Return (X, Y) of the center of cell containing provided text 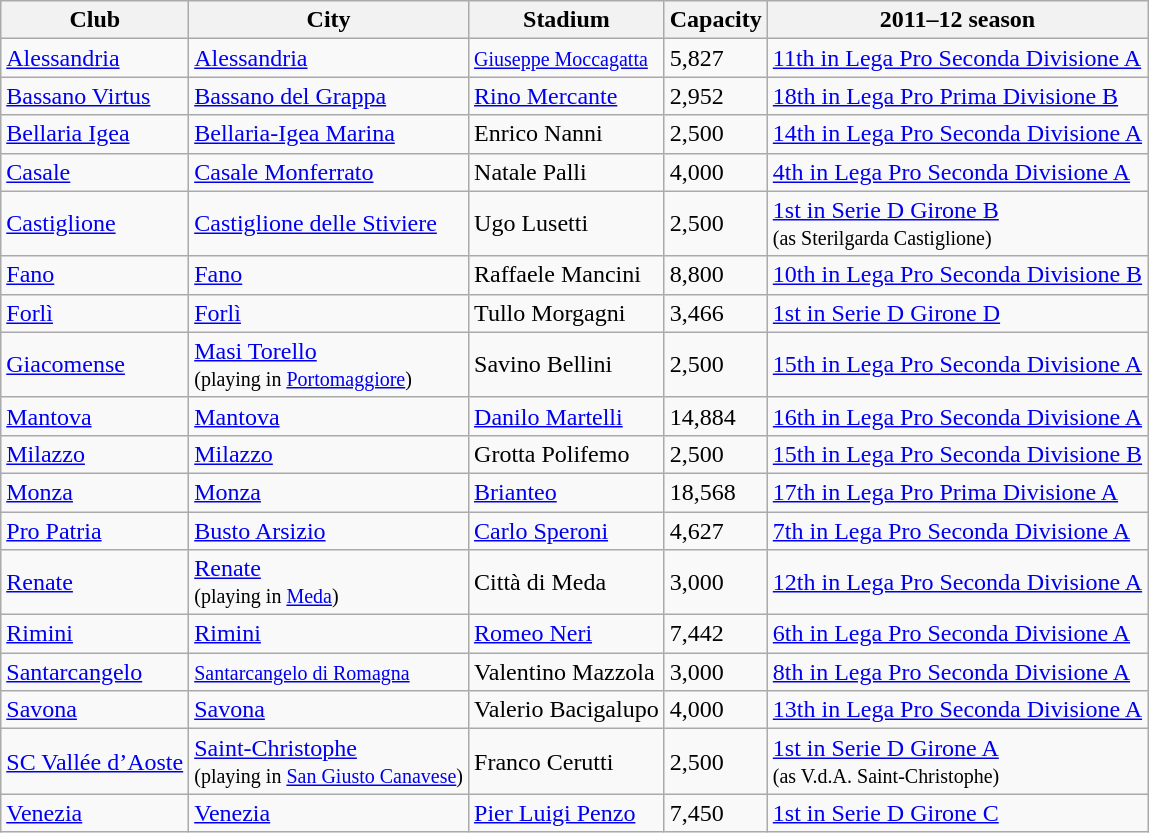
Renate(playing in Meda) (329, 582)
Santarcangelo di Romagna (329, 672)
12th in Lega Pro Seconda Divisione A (957, 582)
Romeo Neri (567, 634)
1st in Serie D Girone B(as Sterilgarda Castiglione) (957, 224)
6th in Lega Pro Seconda Divisione A (957, 634)
SC Vallée d’Aoste (95, 762)
Valerio Bacigalupo (567, 710)
5,827 (716, 58)
Pier Luigi Penzo (567, 813)
Bassano del Grappa (329, 96)
Renate (95, 582)
13th in Lega Pro Seconda Divisione A (957, 710)
1st in Serie D Girone D (957, 313)
Stadium (567, 20)
Bellaria Igea (95, 134)
Castiglione (95, 224)
Città di Meda (567, 582)
7,450 (716, 813)
3,466 (716, 313)
1st in Serie D Girone A(as V.d.A. Saint-Christophe) (957, 762)
15th in Lega Pro Seconda Divisione A (957, 364)
4th in Lega Pro Seconda Divisione A (957, 172)
17th in Lega Pro Prima Divisione A (957, 492)
Carlo Speroni (567, 531)
14,884 (716, 416)
16th in Lega Pro Seconda Divisione A (957, 416)
Pro Patria (95, 531)
Club (95, 20)
Giacomense (95, 364)
2011–12 season (957, 20)
14th in Lega Pro Seconda Divisione A (957, 134)
18th in Lega Pro Prima Divisione B (957, 96)
8,800 (716, 275)
7,442 (716, 634)
8th in Lega Pro Seconda Divisione A (957, 672)
Castiglione delle Stiviere (329, 224)
18,568 (716, 492)
Grotta Polifemo (567, 454)
Saint-Christophe(playing in San Giusto Canavese) (329, 762)
15th in Lega Pro Seconda Divisione B (957, 454)
Danilo Martelli (567, 416)
Franco Cerutti (567, 762)
Santarcangelo (95, 672)
City (329, 20)
Tullo Morgagni (567, 313)
Masi Torello(playing in Portomaggiore) (329, 364)
Casale Monferrato (329, 172)
2,952 (716, 96)
Capacity (716, 20)
Natale Palli (567, 172)
1st in Serie D Girone C (957, 813)
Casale (95, 172)
Valentino Mazzola (567, 672)
10th in Lega Pro Seconda Divisione B (957, 275)
Raffaele Mancini (567, 275)
Busto Arsizio (329, 531)
Bassano Virtus (95, 96)
Rino Mercante (567, 96)
Bellaria-Igea Marina (329, 134)
4,627 (716, 531)
Ugo Lusetti (567, 224)
11th in Lega Pro Seconda Divisione A (957, 58)
Brianteo (567, 492)
Enrico Nanni (567, 134)
7th in Lega Pro Seconda Divisione A (957, 531)
Giuseppe Moccagatta (567, 58)
Savino Bellini (567, 364)
